Find where the given text appears and provide that cell's center as (X, Y) coordinate. 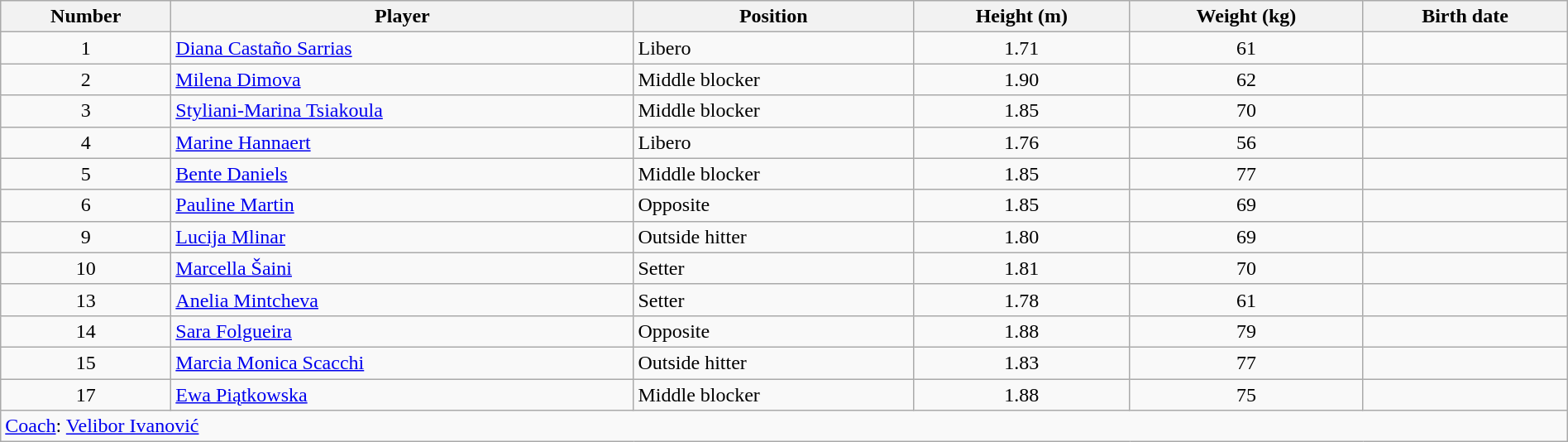
Pauline Martin (402, 205)
1.90 (1022, 79)
1.76 (1022, 142)
15 (86, 363)
1.78 (1022, 300)
56 (1246, 142)
1.81 (1022, 268)
5 (86, 174)
17 (86, 395)
Birth date (1465, 17)
14 (86, 331)
3 (86, 111)
Player (402, 17)
Marcia Monica Scacchi (402, 363)
75 (1246, 395)
9 (86, 237)
62 (1246, 79)
1 (86, 48)
2 (86, 79)
Height (m) (1022, 17)
1.83 (1022, 363)
Sara Folgueira (402, 331)
1.71 (1022, 48)
Bente Daniels (402, 174)
Number (86, 17)
79 (1246, 331)
13 (86, 300)
Diana Castaño Sarrias (402, 48)
Position (774, 17)
Ewa Piątkowska (402, 395)
Weight (kg) (1246, 17)
Marine Hannaert (402, 142)
4 (86, 142)
Anelia Mintcheva (402, 300)
Milena Dimova (402, 79)
Marcella Šaini (402, 268)
10 (86, 268)
1.80 (1022, 237)
Styliani-Marina Tsiakoula (402, 111)
Lucija Mlinar (402, 237)
6 (86, 205)
Coach: Velibor Ivanović (784, 426)
